Detect which cell encompasses the target text, then output its (x, y) center coordinate. 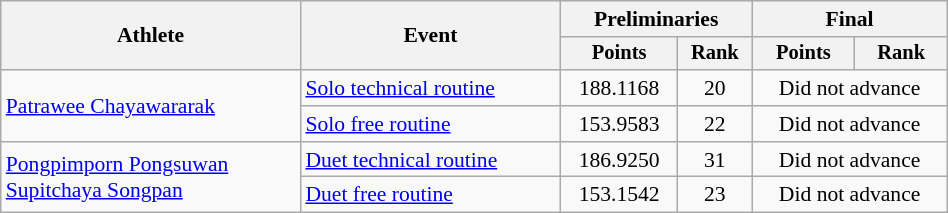
Final (850, 19)
188.1168 (618, 88)
Pongpimporn PongsuwanSupitchaya Songpan (151, 178)
Solo free routine (430, 124)
Solo technical routine (430, 88)
23 (715, 195)
Event (430, 36)
Athlete (151, 36)
22 (715, 124)
31 (715, 160)
Preliminaries (656, 19)
Duet technical routine (430, 160)
Patrawee Chayawararak (151, 106)
20 (715, 88)
153.1542 (618, 195)
153.9583 (618, 124)
186.9250 (618, 160)
Duet free routine (430, 195)
